For the text-containing cell, return its midpoint in (x, y) coordinate format. 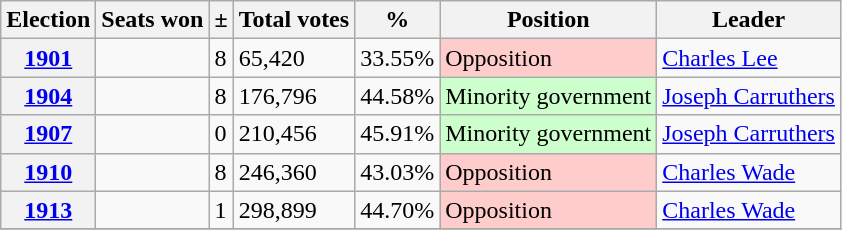
1904 (48, 96)
Total votes (294, 20)
210,456 (294, 134)
Leader (749, 20)
1901 (48, 58)
1910 (48, 172)
45.91% (398, 134)
Charles Lee (749, 58)
33.55% (398, 58)
± (221, 20)
Position (548, 20)
1 (221, 210)
44.58% (398, 96)
% (398, 20)
43.03% (398, 172)
176,796 (294, 96)
1913 (48, 210)
44.70% (398, 210)
246,360 (294, 172)
1907 (48, 134)
298,899 (294, 210)
0 (221, 134)
Election (48, 20)
65,420 (294, 58)
Seats won (152, 20)
